Capture the cell that displays the provided text and extract its (x, y) central coordinate. 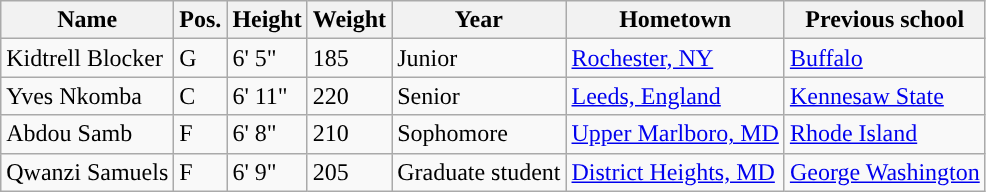
Pos. (200, 20)
District Heights, MD (675, 172)
Previous school (884, 20)
Rhode Island (884, 134)
Qwanzi Samuels (88, 172)
Kidtrell Blocker (88, 58)
Graduate student (479, 172)
205 (349, 172)
C (200, 96)
Sophomore (479, 134)
Weight (349, 20)
G (200, 58)
George Washington (884, 172)
Rochester, NY (675, 58)
Upper Marlboro, MD (675, 134)
220 (349, 96)
Leeds, England (675, 96)
Hometown (675, 20)
Yves Nkomba (88, 96)
6' 11" (267, 96)
6' 9" (267, 172)
Name (88, 20)
Senior (479, 96)
Height (267, 20)
Year (479, 20)
Abdou Samb (88, 134)
Kennesaw State (884, 96)
Junior (479, 58)
185 (349, 58)
Buffalo (884, 58)
6' 5" (267, 58)
210 (349, 134)
6' 8" (267, 134)
